Determine the [x, y] coordinate at the center of the cell enclosing the given text.  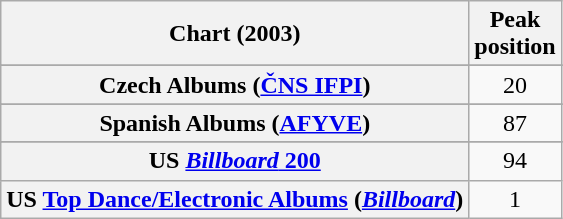
Peakposition [515, 34]
US Top Dance/Electronic Albums (Billboard) [235, 199]
Chart (2003) [235, 34]
20 [515, 85]
US Billboard 200 [235, 161]
87 [515, 123]
Czech Albums (ČNS IFPI) [235, 85]
Spanish Albums (AFYVE) [235, 123]
1 [515, 199]
94 [515, 161]
